Search for the cell housing the specified text and yield its [X, Y] center coordinate. 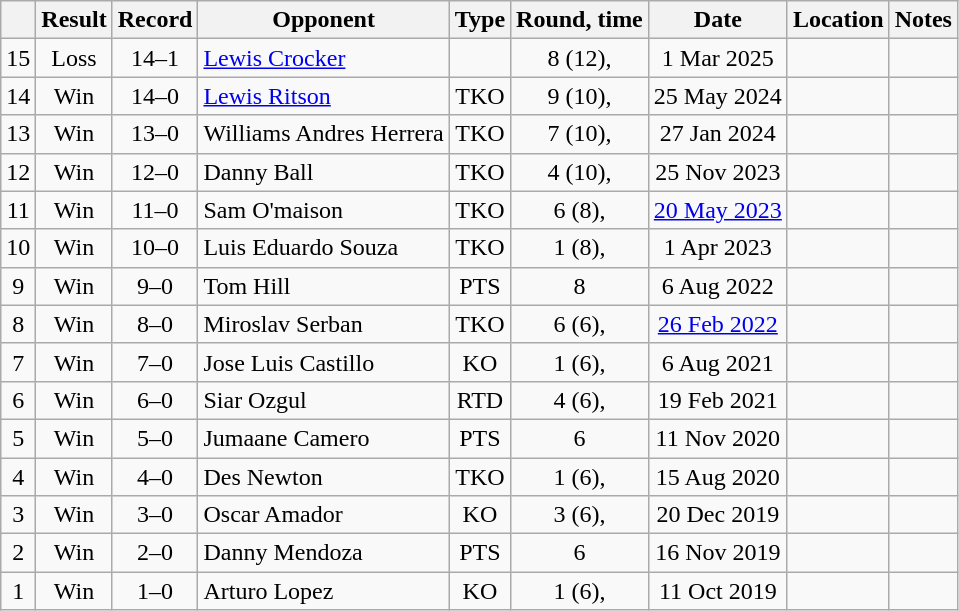
9 [18, 286]
4 (6), [580, 400]
8–0 [155, 324]
1 Apr 2023 [718, 248]
6 Aug 2021 [718, 362]
Result [74, 20]
7 (10), [580, 134]
Lewis Crocker [324, 58]
10 [18, 248]
Oscar Amador [324, 515]
Loss [74, 58]
Luis Eduardo Souza [324, 248]
1–0 [155, 591]
4 [18, 477]
Round, time [580, 20]
1 [18, 591]
6 Aug 2022 [718, 286]
27 Jan 2024 [718, 134]
16 Nov 2019 [718, 553]
Des Newton [324, 477]
Siar Ozgul [324, 400]
12 [18, 172]
1 (8), [580, 248]
2 [18, 553]
20 Dec 2019 [718, 515]
5 [18, 438]
Type [480, 20]
4 (10), [580, 172]
6 (8), [580, 210]
11 Oct 2019 [718, 591]
13 [18, 134]
Opponent [324, 20]
9 (10), [580, 96]
Date [718, 20]
14 [18, 96]
Jumaane Camero [324, 438]
Location [838, 20]
1 Mar 2025 [718, 58]
7–0 [155, 362]
25 Nov 2023 [718, 172]
6 (6), [580, 324]
Record [155, 20]
14–0 [155, 96]
Notes [923, 20]
7 [18, 362]
11–0 [155, 210]
3 [18, 515]
6–0 [155, 400]
Lewis Ritson [324, 96]
13–0 [155, 134]
15 [18, 58]
2–0 [155, 553]
Tom Hill [324, 286]
3–0 [155, 515]
3 (6), [580, 515]
9–0 [155, 286]
RTD [480, 400]
15 Aug 2020 [718, 477]
10–0 [155, 248]
11 [18, 210]
4–0 [155, 477]
26 Feb 2022 [718, 324]
Miroslav Serban [324, 324]
Danny Ball [324, 172]
19 Feb 2021 [718, 400]
12–0 [155, 172]
5–0 [155, 438]
14–1 [155, 58]
25 May 2024 [718, 96]
11 Nov 2020 [718, 438]
Danny Mendoza [324, 553]
20 May 2023 [718, 210]
Sam O'maison [324, 210]
Arturo Lopez [324, 591]
Williams Andres Herrera [324, 134]
8 (12), [580, 58]
Jose Luis Castillo [324, 362]
